Identify which cell holds the provided text, then report its [X, Y] central coordinate. 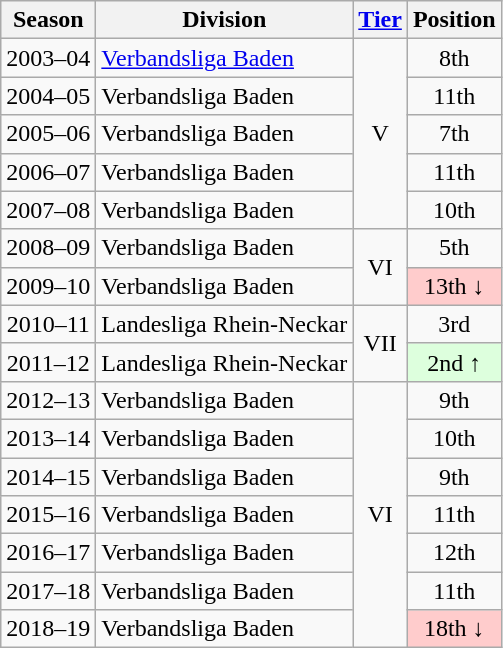
3rd [454, 324]
7th [454, 134]
2010–11 [48, 324]
2012–13 [48, 400]
2018–19 [48, 629]
Tier [380, 20]
2009–10 [48, 286]
VII [380, 343]
2013–14 [48, 438]
2004–05 [48, 96]
2003–04 [48, 58]
18th ↓ [454, 629]
12th [454, 553]
2008–09 [48, 248]
Division [224, 20]
2005–06 [48, 134]
13th ↓ [454, 286]
5th [454, 248]
2nd ↑ [454, 362]
2016–17 [48, 553]
Position [454, 20]
V [380, 134]
8th [454, 58]
2006–07 [48, 172]
2007–08 [48, 210]
2014–15 [48, 477]
2011–12 [48, 362]
2017–18 [48, 591]
2015–16 [48, 515]
Season [48, 20]
